Return [X, Y] of the center of cell containing provided text 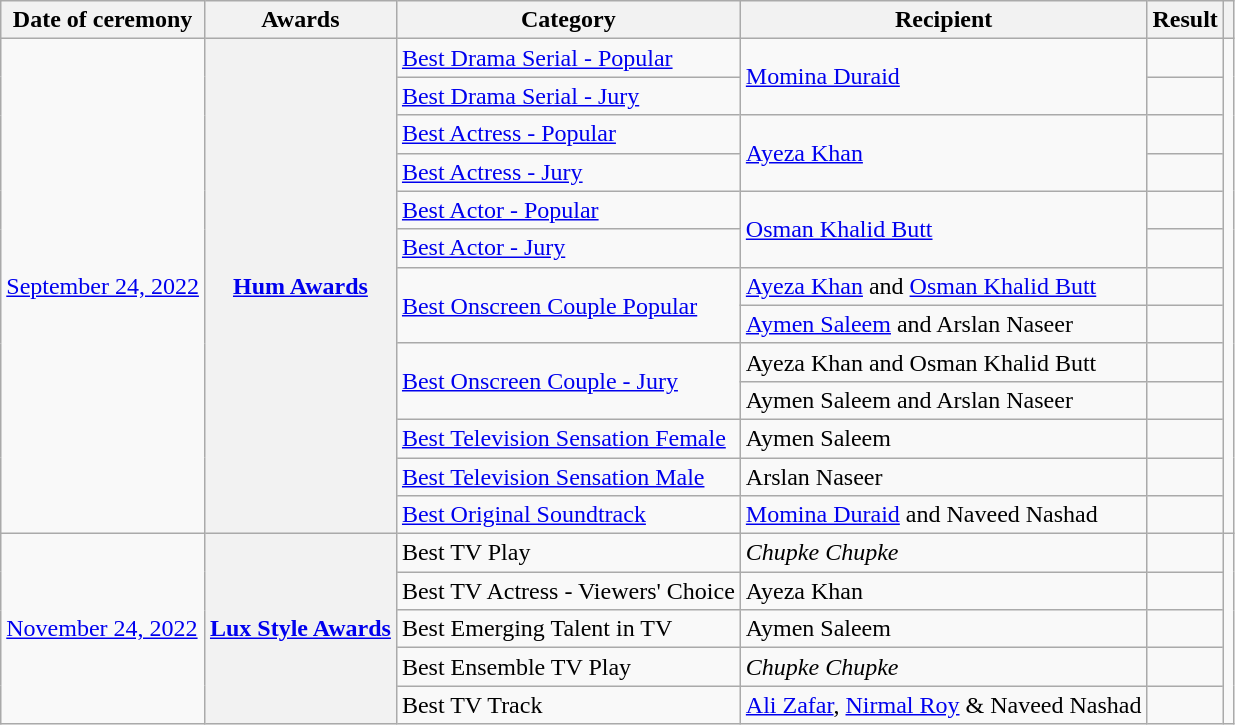
Arslan Naseer [944, 477]
November 24, 2022 [103, 629]
Best Original Soundtrack [568, 515]
Best Actor - Jury [568, 248]
Best Ensemble TV Play [568, 667]
Result [1185, 20]
Best Drama Serial - Jury [568, 96]
Awards [300, 20]
Best TV Actress - Viewers' Choice [568, 591]
Category [568, 20]
Lux Style Awards [300, 629]
Ali Zafar, Nirmal Roy & Naveed Nashad [944, 705]
Osman Khalid Butt [944, 229]
September 24, 2022 [103, 286]
Recipient [944, 20]
Momina Duraid [944, 77]
Best TV Track [568, 705]
Best Television Sensation Male [568, 477]
Best TV Play [568, 553]
Momina Duraid and Naveed Nashad [944, 515]
Best Actress - Popular [568, 134]
Best Actor - Popular [568, 210]
Best Drama Serial - Popular [568, 58]
Best Onscreen Couple Popular [568, 305]
Best Emerging Talent in TV [568, 629]
Date of ceremony [103, 20]
Best Onscreen Couple - Jury [568, 381]
Hum Awards [300, 286]
Best Television Sensation Female [568, 438]
Best Actress - Jury [568, 172]
